Detect which cell encompasses the target text, then output its (X, Y) center coordinate. 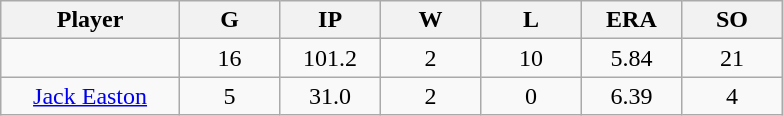
ERA (631, 20)
IP (330, 20)
21 (732, 58)
6.39 (631, 96)
SO (732, 20)
16 (229, 58)
10 (531, 58)
4 (732, 96)
5 (229, 96)
G (229, 20)
101.2 (330, 58)
31.0 (330, 96)
Player (90, 20)
5.84 (631, 58)
Jack Easton (90, 96)
L (531, 20)
W (430, 20)
0 (531, 96)
